Scan for the cell matching the given text and deliver its (X, Y) coordinate at center. 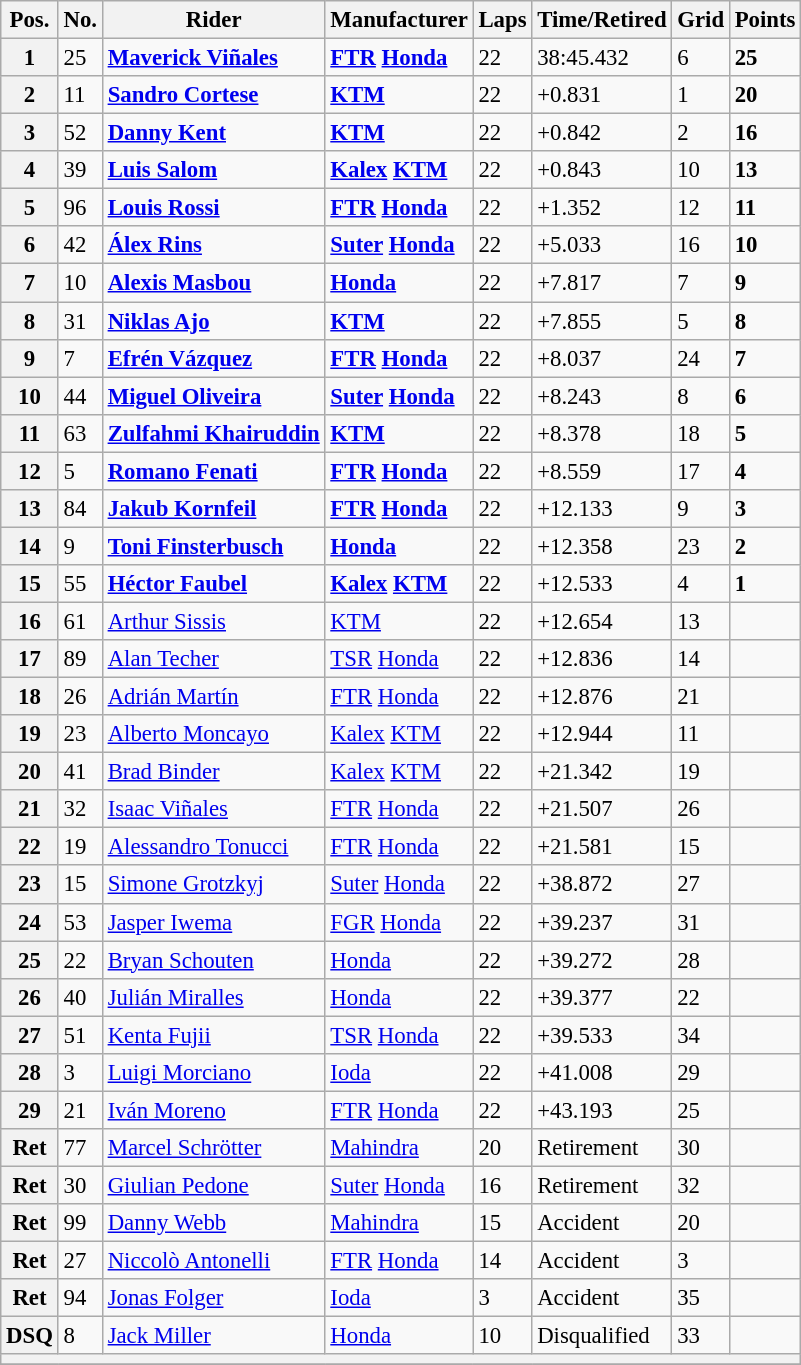
61 (80, 621)
Romano Fenati (214, 471)
+39.237 (602, 922)
94 (80, 1298)
+21.581 (602, 847)
Louis Rossi (214, 208)
+21.507 (602, 809)
Miguel Oliveira (214, 396)
Héctor Faubel (214, 584)
38:45.432 (602, 58)
+12.944 (602, 734)
Adrián Martín (214, 697)
Sandro Cortese (214, 95)
+39.272 (602, 960)
+39.377 (602, 997)
Isaac Viñales (214, 809)
+8.037 (602, 358)
Grid (700, 20)
Marcel Schrötter (214, 1148)
Time/Retired (602, 20)
Niccolò Antonelli (214, 1261)
77 (80, 1148)
Bryan Schouten (214, 960)
+0.831 (602, 95)
Luis Salom (214, 170)
Luigi Morciano (214, 1073)
40 (80, 997)
39 (80, 170)
52 (80, 133)
35 (700, 1298)
89 (80, 659)
96 (80, 208)
63 (80, 433)
+12.358 (602, 546)
+0.842 (602, 133)
Points (764, 20)
Disqualified (602, 1336)
55 (80, 584)
+41.008 (602, 1073)
Manufacturer (399, 20)
Danny Webb (214, 1223)
Alan Techer (214, 659)
+12.533 (602, 584)
Kenta Fujii (214, 1035)
+12.876 (602, 697)
Arthur Sissis (214, 621)
+5.033 (602, 245)
Jasper Iwema (214, 922)
+8.243 (602, 396)
Alberto Moncayo (214, 734)
Simone Grotzkyj (214, 885)
Pos. (30, 20)
41 (80, 772)
Alexis Masbou (214, 283)
+12.654 (602, 621)
+7.817 (602, 283)
+12.836 (602, 659)
Toni Finsterbusch (214, 546)
Efrén Vázquez (214, 358)
Giulian Pedone (214, 1185)
Danny Kent (214, 133)
Rider (214, 20)
+7.855 (602, 321)
+12.133 (602, 509)
Jonas Folger (214, 1298)
Laps (502, 20)
Álex Rins (214, 245)
+38.872 (602, 885)
+1.352 (602, 208)
FGR Honda (399, 922)
42 (80, 245)
+8.559 (602, 471)
Iván Moreno (214, 1110)
Zulfahmi Khairuddin (214, 433)
99 (80, 1223)
33 (700, 1336)
Julián Miralles (214, 997)
84 (80, 509)
Alessandro Tonucci (214, 847)
DSQ (30, 1336)
+8.378 (602, 433)
51 (80, 1035)
Jack Miller (214, 1336)
44 (80, 396)
+0.843 (602, 170)
Maverick Viñales (214, 58)
Jakub Kornfeil (214, 509)
Niklas Ajo (214, 321)
34 (700, 1035)
+21.342 (602, 772)
+39.533 (602, 1035)
Brad Binder (214, 772)
53 (80, 922)
+43.193 (602, 1110)
No. (80, 20)
